Determine the (x, y) coordinate at the center of the cell enclosing the given text.  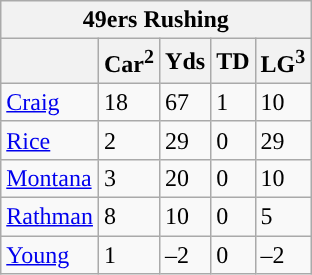
Craig (50, 102)
TD (233, 62)
2 (128, 140)
8 (128, 217)
3 (128, 178)
Yds (186, 62)
5 (283, 217)
Car2 (128, 62)
18 (128, 102)
Rice (50, 140)
Montana (50, 178)
49ers Rushing (156, 20)
Young (50, 255)
LG3 (283, 62)
67 (186, 102)
Rathman (50, 217)
20 (186, 178)
